Capture the cell that displays the provided text and extract its [X, Y] central coordinate. 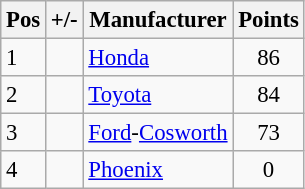
3 [24, 133]
Honda [158, 58]
Points [268, 20]
73 [268, 133]
84 [268, 95]
0 [268, 170]
Phoenix [158, 170]
Ford-Cosworth [158, 133]
+/- [65, 20]
4 [24, 170]
2 [24, 95]
86 [268, 58]
Pos [24, 20]
Manufacturer [158, 20]
Toyota [158, 95]
1 [24, 58]
